Search for the cell housing the specified text and yield its [x, y] center coordinate. 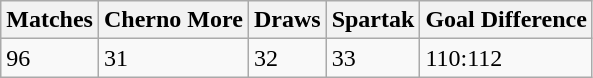
Spartak [373, 20]
33 [373, 58]
110:112 [506, 58]
Draws [287, 20]
32 [287, 58]
31 [173, 58]
96 [50, 58]
Matches [50, 20]
Cherno More [173, 20]
Goal Difference [506, 20]
